For the text-containing cell, return its midpoint in (X, Y) coordinate format. 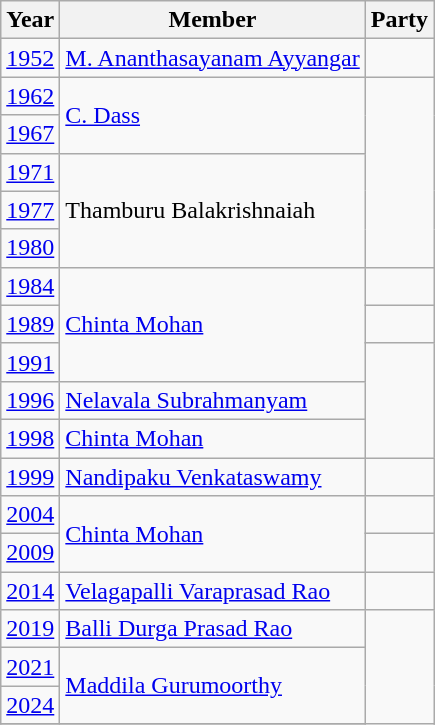
1984 (30, 286)
Member (212, 20)
Balli Durga Prasad Rao (212, 629)
Nelavala Subrahmanyam (212, 400)
1991 (30, 362)
1980 (30, 248)
C. Dass (212, 115)
1971 (30, 172)
Velagapalli Varaprasad Rao (212, 591)
2019 (30, 629)
Nandipaku Venkataswamy (212, 477)
Party (399, 20)
2021 (30, 667)
Maddila Gurumoorthy (212, 686)
2004 (30, 515)
Year (30, 20)
1967 (30, 134)
1996 (30, 400)
1999 (30, 477)
1998 (30, 438)
2024 (30, 705)
2014 (30, 591)
1952 (30, 58)
1962 (30, 96)
2009 (30, 553)
Thamburu Balakrishnaiah (212, 210)
1977 (30, 210)
1989 (30, 324)
M. Ananthasayanam Ayyangar (212, 58)
